For the text-containing cell, return its midpoint in [X, Y] coordinate format. 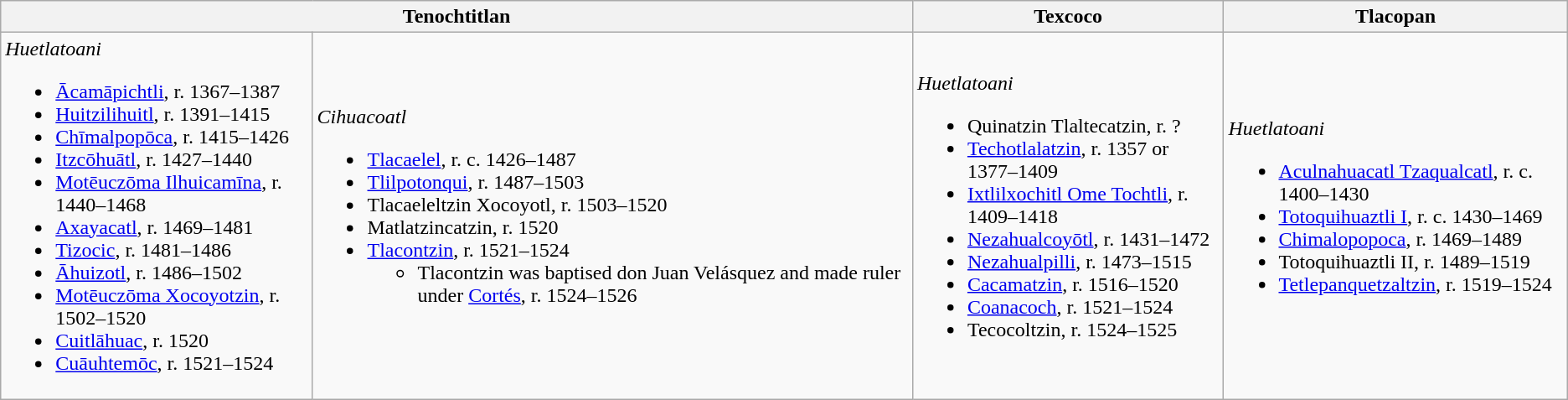
Texcoco [1068, 17]
Tenochtitlan [457, 17]
Tlacopan [1395, 17]
